From the cell containing the given text, extract its center point as [x, y] coordinate. 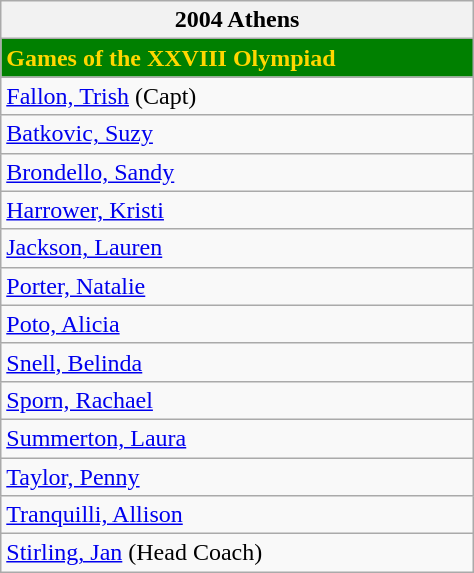
Sporn, Rachael [237, 400]
Fallon, Trish (Capt) [237, 96]
Games of the XXVIII Olympiad [237, 58]
Snell, Belinda [237, 362]
Stirling, Jan (Head Coach) [237, 553]
Brondello, Sandy [237, 172]
Summerton, Laura [237, 438]
Porter, Natalie [237, 286]
Jackson, Lauren [237, 248]
Harrower, Kristi [237, 210]
Poto, Alicia [237, 324]
Tranquilli, Allison [237, 515]
2004 Athens [237, 20]
Taylor, Penny [237, 477]
Batkovic, Suzy [237, 134]
